Detect which cell encompasses the target text, then output its [X, Y] center coordinate. 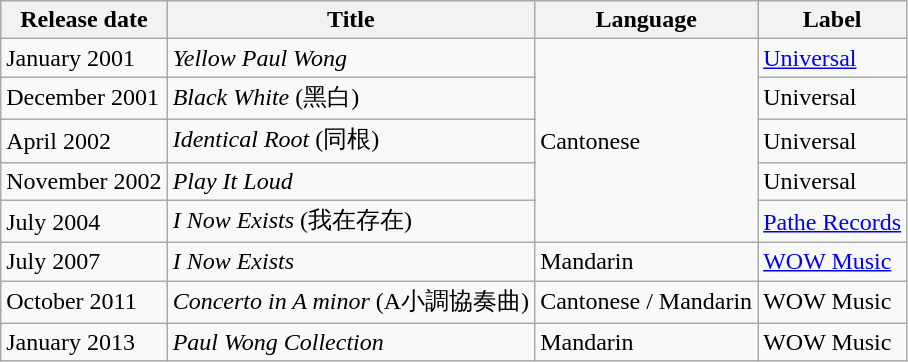
Pathe Records [832, 222]
Release date [84, 20]
Label [832, 20]
Identical Root (同根) [351, 140]
Cantonese [646, 141]
January 2001 [84, 58]
July 2007 [84, 262]
Concerto in A minor (A小調協奏曲) [351, 302]
Play It Loud [351, 181]
Title [351, 20]
November 2002 [84, 181]
April 2002 [84, 140]
I Now Exists [351, 262]
Language [646, 20]
December 2001 [84, 98]
October 2011 [84, 302]
July 2004 [84, 222]
Paul Wong Collection [351, 342]
January 2013 [84, 342]
I Now Exists (我在存在) [351, 222]
Yellow Paul Wong [351, 58]
Cantonese / Mandarin [646, 302]
Black White (黑白) [351, 98]
